Output the [x, y] coordinate of the center of the cell containing the given text.  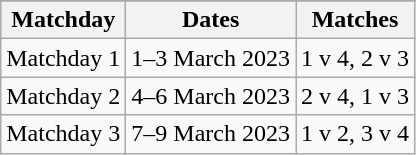
2 v 4, 1 v 3 [356, 96]
1 v 2, 3 v 4 [356, 134]
4–6 March 2023 [211, 96]
Matchday 1 [64, 58]
1 v 4, 2 v 3 [356, 58]
Matchday 2 [64, 96]
1–3 March 2023 [211, 58]
Matchday [64, 20]
Matchday 3 [64, 134]
Matches [356, 20]
7–9 March 2023 [211, 134]
Dates [211, 20]
